Pinpoint the cell where the given text exists, returning its (X, Y) midpoint coordinate. 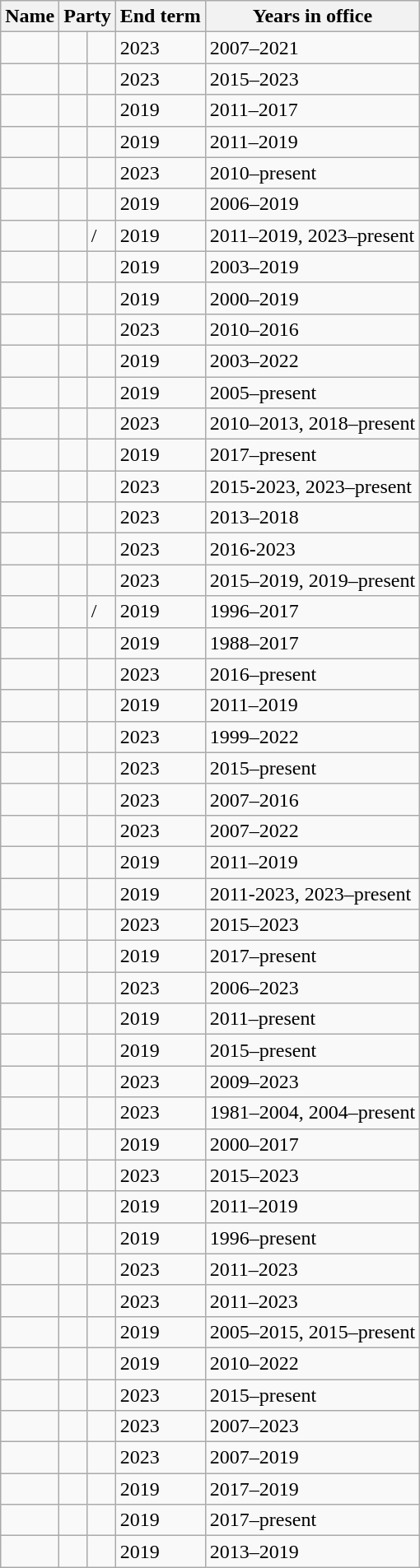
2010–2016 (312, 329)
2011–present (312, 1019)
2010–2022 (312, 1363)
1996–2017 (312, 612)
1999–2022 (312, 737)
2000–2017 (312, 1144)
2009–2023 (312, 1082)
2006–2023 (312, 988)
2007–2021 (312, 48)
2010–present (312, 173)
2011–2017 (312, 110)
Years in office (312, 16)
2000–2019 (312, 298)
2011-2023, 2023–present (312, 893)
Name (30, 16)
End term (160, 16)
Party (87, 16)
2007–2023 (312, 1426)
2015–2019, 2019–present (312, 580)
2007–2016 (312, 799)
2013–2018 (312, 518)
2005–2015, 2015–present (312, 1332)
2013–2019 (312, 1552)
2003–2022 (312, 361)
1988–2017 (312, 643)
2011–2019, 2023–present (312, 235)
2010–2013, 2018–present (312, 424)
2016-2023 (312, 549)
2006–2019 (312, 204)
2007–2019 (312, 1458)
2015-2023, 2023–present (312, 486)
2003–2019 (312, 267)
2017–2019 (312, 1489)
2007–2022 (312, 831)
2016–present (312, 674)
1996–present (312, 1238)
2005–present (312, 393)
1981–2004, 2004–present (312, 1113)
